From the cell containing the given text, extract its center point as (x, y) coordinate. 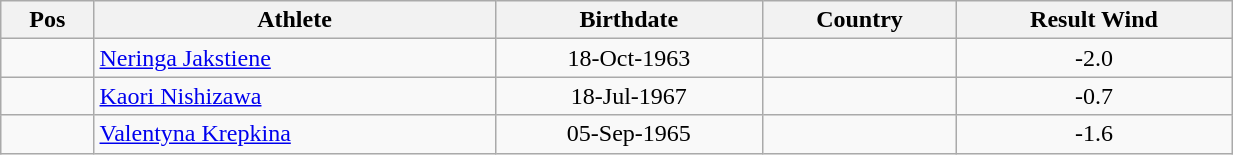
Valentyna Krepkina (294, 134)
Pos (48, 20)
05-Sep-1965 (629, 134)
Country (860, 20)
Kaori Nishizawa (294, 96)
-0.7 (1094, 96)
-2.0 (1094, 58)
-1.6 (1094, 134)
Athlete (294, 20)
18-Jul-1967 (629, 96)
Neringa Jakstiene (294, 58)
18-Oct-1963 (629, 58)
Birthdate (629, 20)
Result Wind (1094, 20)
